Return (x, y) of the center of cell containing provided text 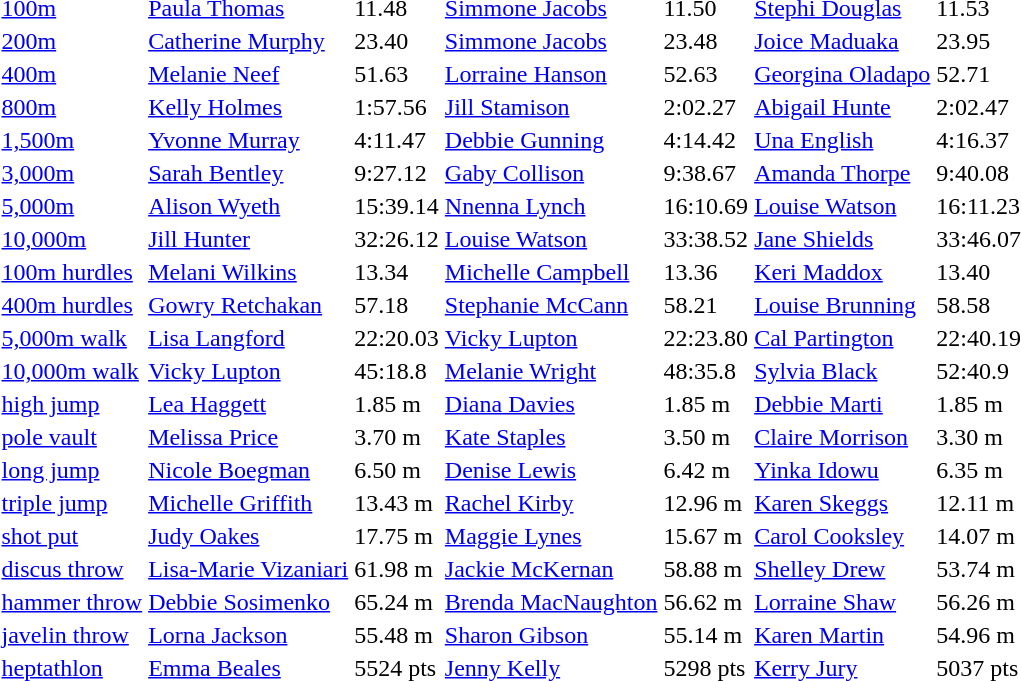
Judy Oakes (248, 536)
Gowry Retchakan (248, 305)
Debbie Gunning (551, 140)
Kate Staples (551, 437)
hammer throw (72, 602)
5,000m (72, 206)
pole vault (72, 437)
Georgina Oladapo (842, 74)
Carol Cooksley (842, 536)
long jump (72, 470)
Gaby Collison (551, 173)
Nnenna Lynch (551, 206)
Alison Wyeth (248, 206)
200m (72, 41)
22:23.80 (706, 338)
10,000m walk (72, 371)
Melissa Price (248, 437)
Lea Haggett (248, 404)
5,000m walk (72, 338)
4:11.47 (397, 140)
15:39.14 (397, 206)
3.50 m (706, 437)
Rachel Kirby (551, 503)
Lorna Jackson (248, 635)
2:02.27 (706, 107)
48:35.8 (706, 371)
Joice Maduaka (842, 41)
56.62 m (706, 602)
13.36 (706, 272)
3,000m (72, 173)
high jump (72, 404)
800m (72, 107)
58.21 (706, 305)
16:10.69 (706, 206)
Debbie Marti (842, 404)
Lisa Langford (248, 338)
3.70 m (397, 437)
22:20.03 (397, 338)
Jackie McKernan (551, 569)
51.63 (397, 74)
4:14.42 (706, 140)
9:38.67 (706, 173)
Amanda Thorpe (842, 173)
Sarah Bentley (248, 173)
9:27.12 (397, 173)
Abigail Hunte (842, 107)
Simmone Jacobs (551, 41)
Denise Lewis (551, 470)
Yvonne Murray (248, 140)
Jill Hunter (248, 239)
32:26.12 (397, 239)
discus throw (72, 569)
Debbie Sosimenko (248, 602)
shot put (72, 536)
Melanie Neef (248, 74)
400m hurdles (72, 305)
Keri Maddox (842, 272)
61.98 m (397, 569)
Cal Partington (842, 338)
Lisa-Marie Vizaniari (248, 569)
Lorraine Hanson (551, 74)
57.18 (397, 305)
Nicole Boegman (248, 470)
Stephanie McCann (551, 305)
triple jump (72, 503)
23.40 (397, 41)
58.88 m (706, 569)
Lorraine Shaw (842, 602)
Melani Wilkins (248, 272)
52.63 (706, 74)
Sharon Gibson (551, 635)
Karen Martin (842, 635)
Kelly Holmes (248, 107)
13.34 (397, 272)
Louise Brunning (842, 305)
13.43 m (397, 503)
Maggie Lynes (551, 536)
23.48 (706, 41)
Yinka Idowu (842, 470)
10,000m (72, 239)
Karen Skeggs (842, 503)
65.24 m (397, 602)
Michelle Griffith (248, 503)
1:57.56 (397, 107)
55.48 m (397, 635)
Catherine Murphy (248, 41)
17.75 m (397, 536)
15.67 m (706, 536)
33:38.52 (706, 239)
Shelley Drew (842, 569)
45:18.8 (397, 371)
6.50 m (397, 470)
Sylvia Black (842, 371)
Brenda MacNaughton (551, 602)
javelin throw (72, 635)
55.14 m (706, 635)
Una English (842, 140)
400m (72, 74)
Jane Shields (842, 239)
6.42 m (706, 470)
Melanie Wright (551, 371)
Claire Morrison (842, 437)
Michelle Campbell (551, 272)
100m hurdles (72, 272)
12.96 m (706, 503)
Jill Stamison (551, 107)
1,500m (72, 140)
Diana Davies (551, 404)
